Locate the cell with the specified text and output its (x, y) center coordinate. 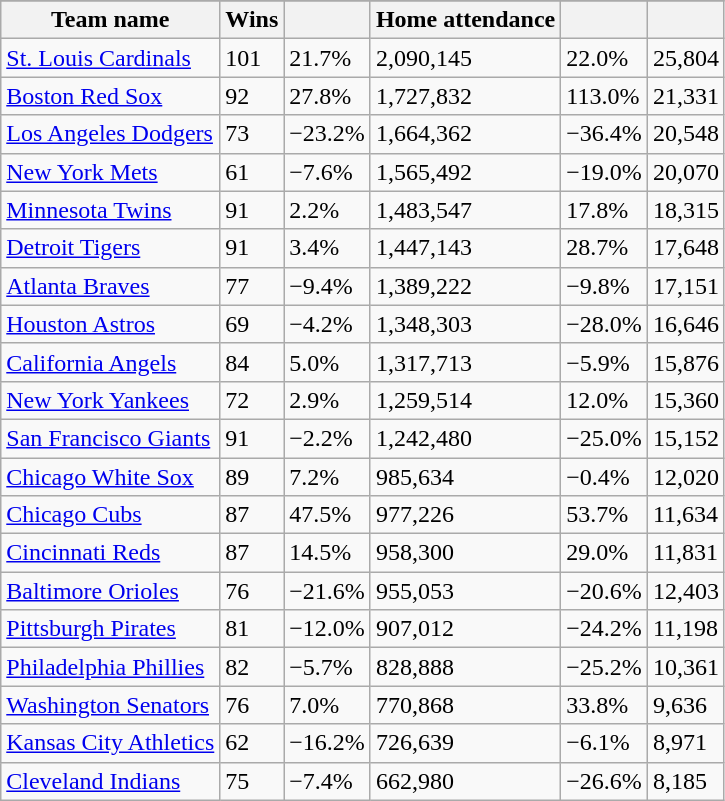
1,348,303 (465, 324)
9,636 (686, 705)
Kansas City Athletics (110, 743)
Home attendance (465, 20)
69 (252, 324)
Cincinnati Reds (110, 553)
53.7% (604, 515)
27.8% (328, 96)
907,012 (465, 629)
Detroit Tigers (110, 248)
17,151 (686, 286)
−16.2% (328, 743)
1,727,832 (465, 96)
Cleveland Indians (110, 781)
Minnesota Twins (110, 210)
San Francisco Giants (110, 438)
−36.4% (604, 134)
662,980 (465, 781)
3.4% (328, 248)
2.2% (328, 210)
82 (252, 667)
−9.8% (604, 286)
20,548 (686, 134)
7.0% (328, 705)
15,876 (686, 362)
−9.4% (328, 286)
−21.6% (328, 591)
15,152 (686, 438)
−7.6% (328, 172)
−5.7% (328, 667)
2.9% (328, 400)
72 (252, 400)
958,300 (465, 553)
−25.0% (604, 438)
7.2% (328, 477)
−28.0% (604, 324)
18,315 (686, 210)
73 (252, 134)
−4.2% (328, 324)
101 (252, 58)
77 (252, 286)
62 (252, 743)
Los Angeles Dodgers (110, 134)
−23.2% (328, 134)
Atlanta Braves (110, 286)
17.8% (604, 210)
Boston Red Sox (110, 96)
10,361 (686, 667)
Philadelphia Phillies (110, 667)
−26.6% (604, 781)
828,888 (465, 667)
61 (252, 172)
2,090,145 (465, 58)
Chicago White Sox (110, 477)
−0.4% (604, 477)
1,447,143 (465, 248)
14.5% (328, 553)
Team name (110, 20)
977,226 (465, 515)
Washington Senators (110, 705)
5.0% (328, 362)
17,648 (686, 248)
1,483,547 (465, 210)
29.0% (604, 553)
81 (252, 629)
47.5% (328, 515)
12,403 (686, 591)
St. Louis Cardinals (110, 58)
985,634 (465, 477)
−12.0% (328, 629)
−5.9% (604, 362)
12.0% (604, 400)
−25.2% (604, 667)
−7.4% (328, 781)
11,831 (686, 553)
92 (252, 96)
1,242,480 (465, 438)
−2.2% (328, 438)
1,389,222 (465, 286)
New York Mets (110, 172)
25,804 (686, 58)
75 (252, 781)
New York Yankees (110, 400)
22.0% (604, 58)
16,646 (686, 324)
Houston Astros (110, 324)
−19.0% (604, 172)
726,639 (465, 743)
Chicago Cubs (110, 515)
Baltimore Orioles (110, 591)
1,664,362 (465, 134)
11,634 (686, 515)
11,198 (686, 629)
−6.1% (604, 743)
113.0% (604, 96)
Pittsburgh Pirates (110, 629)
−24.2% (604, 629)
21,331 (686, 96)
21.7% (328, 58)
8,185 (686, 781)
770,868 (465, 705)
15,360 (686, 400)
California Angels (110, 362)
12,020 (686, 477)
1,317,713 (465, 362)
1,565,492 (465, 172)
1,259,514 (465, 400)
84 (252, 362)
Wins (252, 20)
−20.6% (604, 591)
955,053 (465, 591)
89 (252, 477)
33.8% (604, 705)
20,070 (686, 172)
8,971 (686, 743)
28.7% (604, 248)
